Provide the (x, y) coordinate of the cell's center where the given text is located.  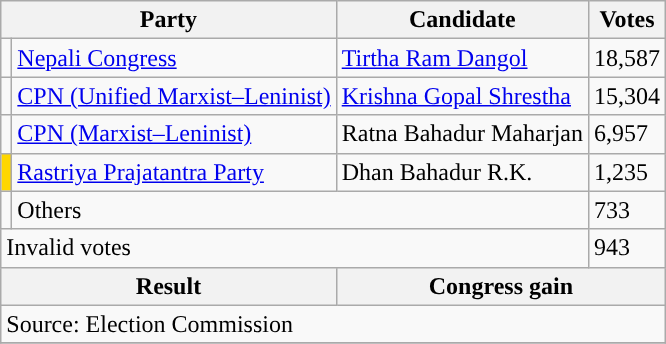
Rastriya Prajatantra Party (174, 172)
Source: Election Commission (334, 324)
Tirtha Ram Dangol (462, 58)
Congress gain (500, 286)
Ratna Bahadur Maharjan (462, 134)
Party (168, 20)
943 (626, 248)
Others (300, 210)
Candidate (462, 20)
18,587 (626, 58)
733 (626, 210)
15,304 (626, 96)
Dhan Bahadur R.K. (462, 172)
1,235 (626, 172)
Result (168, 286)
Invalid votes (295, 248)
Votes (626, 20)
CPN (Marxist–Leninist) (174, 134)
Nepali Congress (174, 58)
Krishna Gopal Shrestha (462, 96)
6,957 (626, 134)
CPN (Unified Marxist–Leninist) (174, 96)
